Search for the cell housing the specified text and yield its [X, Y] center coordinate. 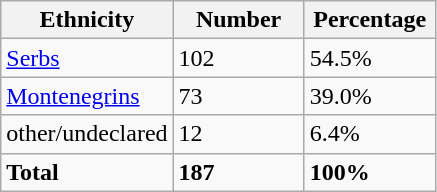
73 [238, 96]
Ethnicity [87, 20]
12 [238, 134]
Total [87, 172]
other/undeclared [87, 134]
Number [238, 20]
100% [370, 172]
187 [238, 172]
Serbs [87, 58]
39.0% [370, 96]
Percentage [370, 20]
54.5% [370, 58]
6.4% [370, 134]
Montenegrins [87, 96]
102 [238, 58]
